Scan for the cell matching the given text and deliver its (x, y) coordinate at center. 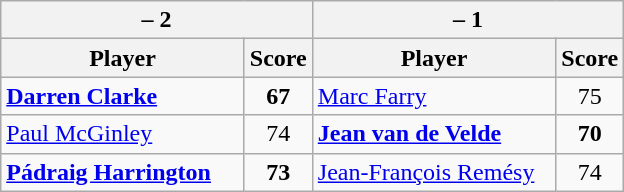
Marc Farry (434, 96)
Jean-François Remésy (434, 172)
75 (590, 96)
73 (278, 172)
Jean van de Velde (434, 134)
Paul McGinley (123, 134)
Pádraig Harrington (123, 172)
Darren Clarke (123, 96)
– 1 (468, 20)
70 (590, 134)
– 2 (157, 20)
67 (278, 96)
